Return the [x, y] coordinate for the center point of the cell that contains the specified text.  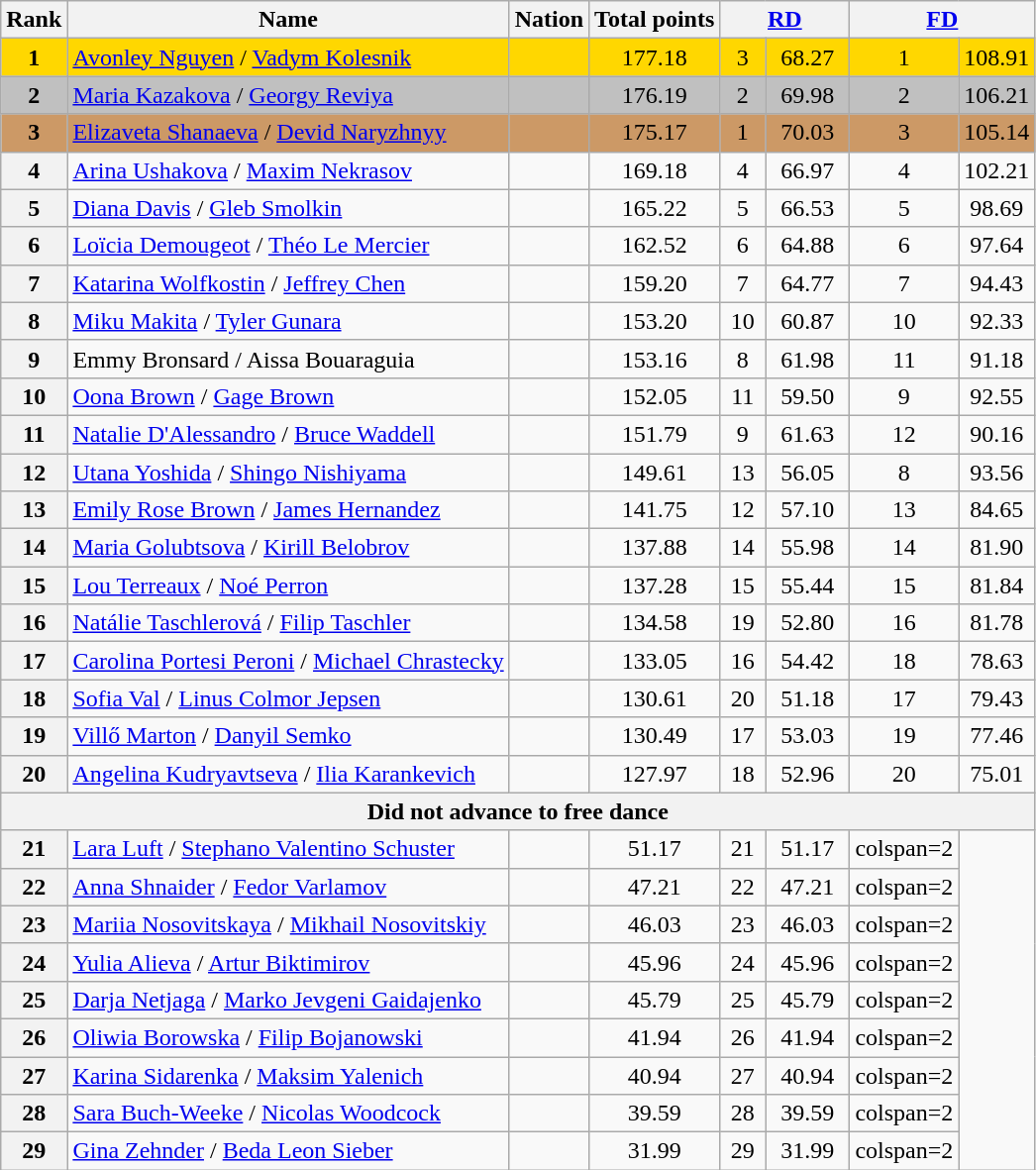
Avonley Nguyen / Vadym Kolesnik [288, 57]
52.96 [808, 774]
137.88 [655, 548]
81.90 [996, 548]
165.22 [655, 208]
92.55 [996, 396]
70.03 [808, 133]
152.05 [655, 396]
162.52 [655, 246]
97.64 [996, 246]
Nation [549, 20]
Anna Shnaider / Fedor Varlamov [288, 887]
Angelina Kudryavtseva / Ilia Karankevich [288, 774]
127.97 [655, 774]
130.61 [655, 698]
Yulia Alieva / Artur Biktimirov [288, 962]
59.50 [808, 396]
66.97 [808, 170]
Katarina Wolfkostin / Jeffrey Chen [288, 283]
Emily Rose Brown / James Hernandez [288, 510]
Natálie Taschlerová / Filip Taschler [288, 623]
Natalie D'Alessandro / Bruce Waddell [288, 434]
56.05 [808, 473]
93.56 [996, 473]
Darja Netjaga / Marko Jevgeni Gaidajenko [288, 1000]
Miku Makita / Tyler Gunara [288, 321]
105.14 [996, 133]
133.05 [655, 661]
151.79 [655, 434]
Oona Brown / Gage Brown [288, 396]
Sofia Val / Linus Colmor Jepsen [288, 698]
54.42 [808, 661]
84.65 [996, 510]
130.49 [655, 736]
153.20 [655, 321]
Loïcia Demougeot / Théo Le Mercier [288, 246]
Mariia Nosovitskaya / Mikhail Nosovitskiy [288, 924]
Diana Davis / Gleb Smolkin [288, 208]
Total points [655, 20]
98.69 [996, 208]
94.43 [996, 283]
134.58 [655, 623]
Lou Terreaux / Noé Perron [288, 585]
60.87 [808, 321]
55.44 [808, 585]
91.18 [996, 359]
77.46 [996, 736]
52.80 [808, 623]
78.63 [996, 661]
RD [784, 20]
108.91 [996, 57]
81.78 [996, 623]
61.98 [808, 359]
159.20 [655, 283]
137.28 [655, 585]
Maria Golubtsova / Kirill Belobrov [288, 548]
66.53 [808, 208]
61.63 [808, 434]
69.98 [808, 95]
Maria Kazakova / Georgy Reviya [288, 95]
53.03 [808, 736]
Elizaveta Shanaeva / Devid Naryzhnyy [288, 133]
51.18 [808, 698]
175.17 [655, 133]
Sara Buch-Weeke / Nicolas Woodcock [288, 1114]
64.77 [808, 283]
FD [943, 20]
81.84 [996, 585]
Gina Zehnder / Beda Leon Sieber [288, 1151]
Karina Sidarenka / Maksim Yalenich [288, 1075]
57.10 [808, 510]
92.33 [996, 321]
176.19 [655, 95]
75.01 [996, 774]
90.16 [996, 434]
Carolina Portesi Peroni / Michael Chrastecky [288, 661]
Utana Yoshida / Shingo Nishiyama [288, 473]
Arina Ushakova / Maxim Nekrasov [288, 170]
68.27 [808, 57]
Did not advance to free dance [518, 811]
Emmy Bronsard / Aissa Bouaraguia [288, 359]
Rank [34, 20]
Name [288, 20]
64.88 [808, 246]
153.16 [655, 359]
149.61 [655, 473]
Villő Marton / Danyil Semko [288, 736]
177.18 [655, 57]
102.21 [996, 170]
55.98 [808, 548]
169.18 [655, 170]
Lara Luft / Stephano Valentino Schuster [288, 849]
141.75 [655, 510]
106.21 [996, 95]
79.43 [996, 698]
Oliwia Borowska / Filip Bojanowski [288, 1037]
